Determine the (X, Y) coordinate at the center of the cell enclosing the given text.  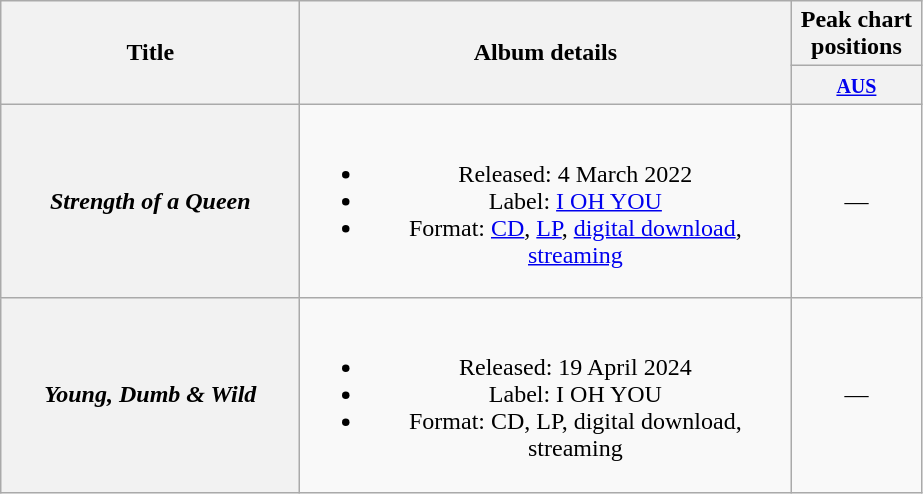
Peak chartpositions (856, 34)
Title (150, 52)
Strength of a Queen (150, 201)
AUS (856, 85)
Young, Dumb & Wild (150, 395)
Album details (546, 52)
Released: 4 March 2022Label: I OH YOUFormat: CD, LP, digital download, streaming (546, 201)
Released: 19 April 2024Label: I OH YOUFormat: CD, LP, digital download, streaming (546, 395)
